Detect which cell encompasses the target text, then output its (x, y) center coordinate. 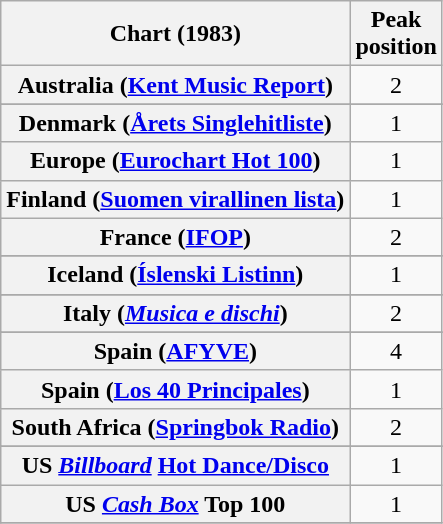
Italy (Musica e dischi) (176, 313)
France (IFOP) (176, 237)
Chart (1983) (176, 34)
Spain (AFYVE) (176, 351)
Peakposition (396, 34)
4 (396, 351)
US Cash Box Top 100 (176, 503)
Finland (Suomen virallinen lista) (176, 199)
Europe (Eurochart Hot 100) (176, 161)
US Billboard Hot Dance/Disco (176, 465)
Spain (Los 40 Principales) (176, 389)
South Africa (Springbok Radio) (176, 427)
Iceland (Íslenski Listinn) (176, 275)
Denmark (Årets Singlehitliste) (176, 123)
Australia (Kent Music Report) (176, 85)
